Capture the cell that displays the provided text and extract its (x, y) central coordinate. 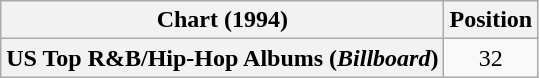
32 (491, 58)
Chart (1994) (222, 20)
US Top R&B/Hip-Hop Albums (Billboard) (222, 58)
Position (491, 20)
